Return [x, y] of the center of cell containing provided text 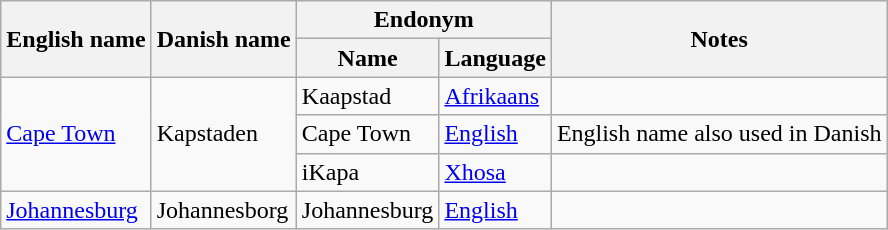
Xhosa [495, 172]
Language [495, 58]
Kapstaden [224, 134]
iKapa [368, 172]
Danish name [224, 39]
Kaapstad [368, 96]
Name [368, 58]
English name also used in Danish [719, 134]
Endonym [424, 20]
Afrikaans [495, 96]
Notes [719, 39]
English name [76, 39]
Johannesborg [224, 210]
